Provide the [x, y] coordinate of the cell's center where the given text is located.  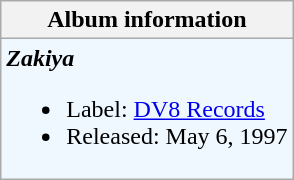
Album information [147, 20]
ZakiyaLabel: DV8 RecordsReleased: May 6, 1997 [147, 109]
